Locate the cell with the specified text and output its (X, Y) center coordinate. 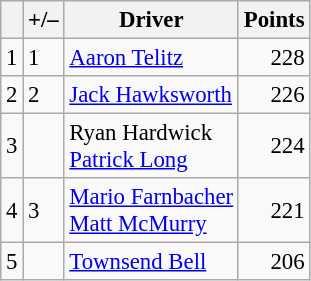
Ryan Hardwick Patrick Long (151, 146)
Townsend Bell (151, 262)
226 (274, 95)
+/– (44, 20)
Points (274, 20)
Driver (151, 20)
224 (274, 146)
221 (274, 210)
5 (12, 262)
206 (274, 262)
228 (274, 58)
Mario Farnbacher Matt McMurry (151, 210)
Aaron Telitz (151, 58)
4 (12, 210)
Jack Hawksworth (151, 95)
